Detect which cell encompasses the target text, then output its [x, y] center coordinate. 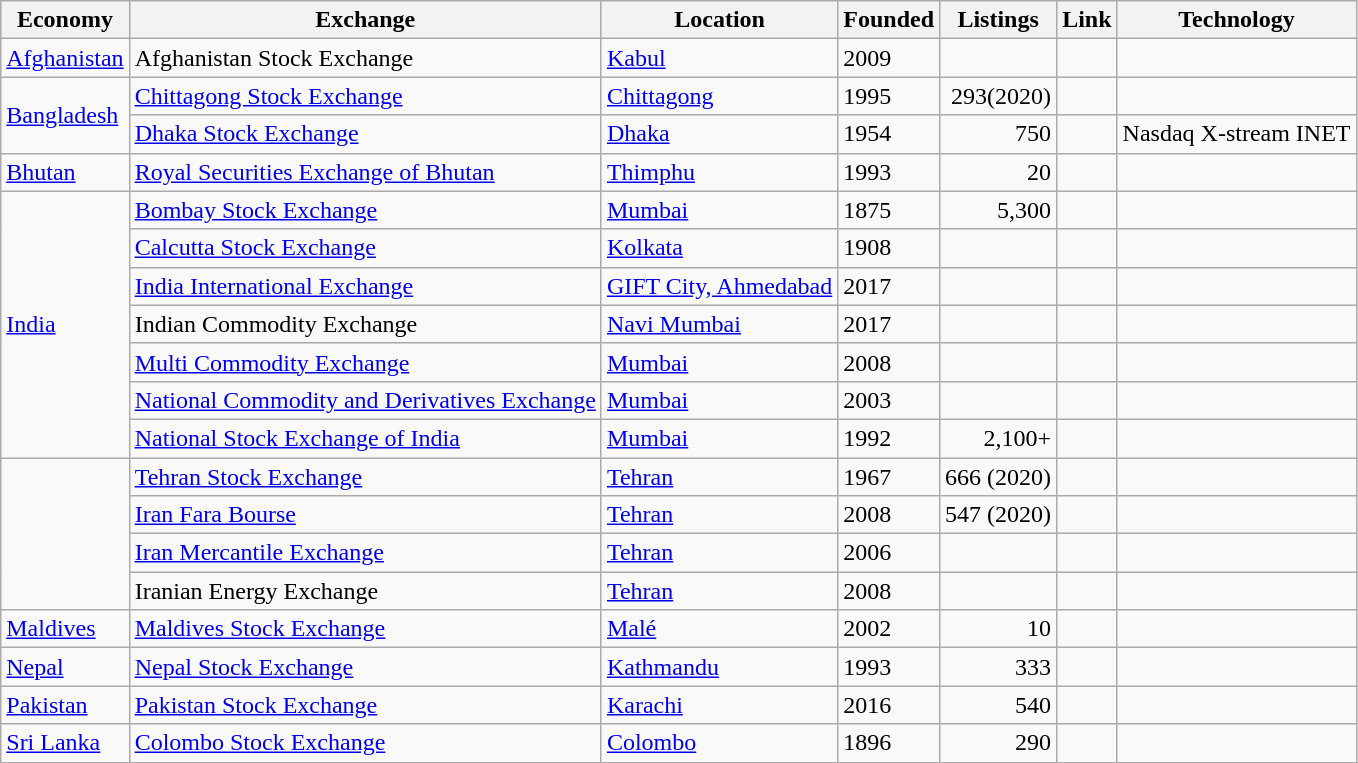
Founded [889, 20]
1992 [889, 438]
Navi Mumbai [719, 324]
Malé [719, 629]
1954 [889, 134]
Economy [65, 20]
Bangladesh [65, 115]
Calcutta Stock Exchange [365, 248]
Maldives Stock Exchange [365, 629]
2,100+ [998, 438]
666 (2020) [998, 477]
Kabul [719, 58]
Thimphu [719, 172]
Tehran Stock Exchange [365, 477]
Afghanistan [65, 58]
750 [998, 134]
Link [1087, 20]
Royal Securities Exchange of Bhutan [365, 172]
India [65, 324]
1896 [889, 743]
1995 [889, 96]
Nepal Stock Exchange [365, 667]
290 [998, 743]
20 [998, 172]
540 [998, 705]
Dhaka [719, 134]
Kathmandu [719, 667]
GIFT City, Ahmedabad [719, 286]
Technology [1236, 20]
Listings [998, 20]
Chittagong Stock Exchange [365, 96]
Iranian Energy Exchange [365, 591]
Colombo [719, 743]
Bombay Stock Exchange [365, 210]
Multi Commodity Exchange [365, 362]
Chittagong [719, 96]
Indian Commodity Exchange [365, 324]
Iran Mercantile Exchange [365, 553]
Nepal [65, 667]
Karachi [719, 705]
2009 [889, 58]
333 [998, 667]
2006 [889, 553]
Colombo Stock Exchange [365, 743]
1875 [889, 210]
2016 [889, 705]
Bhutan [65, 172]
Pakistan [65, 705]
Iran Fara Bourse [365, 515]
National Stock Exchange of India [365, 438]
Kolkata [719, 248]
10 [998, 629]
Exchange [365, 20]
5,300 [998, 210]
Dhaka Stock Exchange [365, 134]
1967 [889, 477]
India International Exchange [365, 286]
547 (2020) [998, 515]
1908 [889, 248]
Nasdaq X-stream INET [1236, 134]
Afghanistan Stock Exchange [365, 58]
Maldives [65, 629]
National Commodity and Derivatives Exchange [365, 400]
Location [719, 20]
293(2020) [998, 96]
Sri Lanka [65, 743]
Pakistan Stock Exchange [365, 705]
2003 [889, 400]
2002 [889, 629]
